Pinpoint the cell where the given text exists, returning its (x, y) midpoint coordinate. 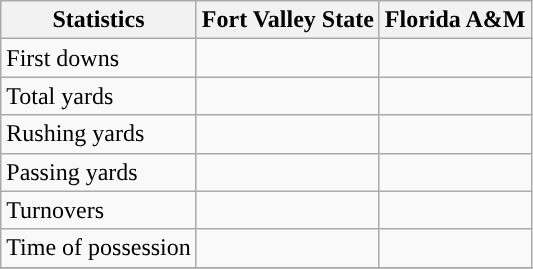
Turnovers (99, 210)
Fort Valley State (288, 20)
Passing yards (99, 172)
Statistics (99, 20)
Time of possession (99, 248)
Florida A&M (455, 20)
First downs (99, 58)
Total yards (99, 96)
Rushing yards (99, 134)
